Return [X, Y] of the center of cell containing provided text 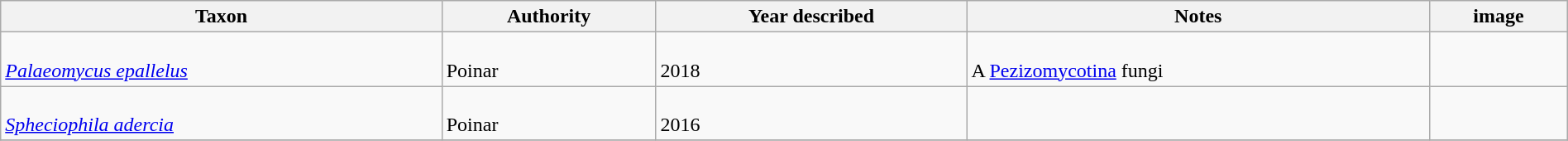
Notes [1198, 17]
Authority [549, 17]
image [1499, 17]
Palaeomycus epallelus [222, 60]
2016 [811, 113]
Taxon [222, 17]
Spheciophila adercia [222, 113]
Year described [811, 17]
A Pezizomycotina fungi [1198, 60]
2018 [811, 60]
